Provide the [X, Y] coordinate of the cell's center where the given text is located.  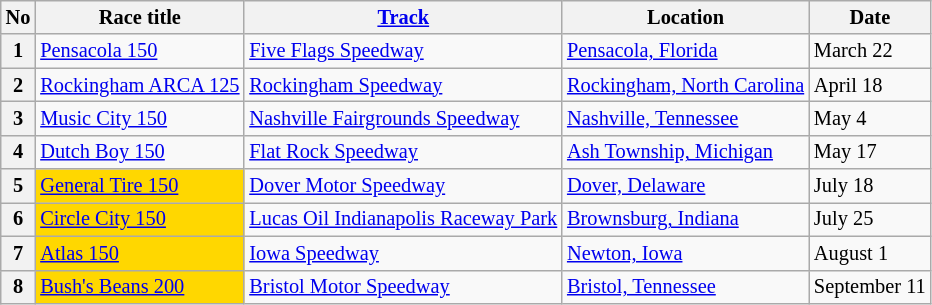
4 [18, 152]
July 25 [870, 219]
Five Flags Speedway [403, 51]
Bristol, Tennessee [686, 287]
July 18 [870, 186]
Dover, Delaware [686, 186]
Atlas 150 [140, 253]
3 [18, 118]
Dover Motor Speedway [403, 186]
Rockingham, North Carolina [686, 85]
1 [18, 51]
7 [18, 253]
Track [403, 17]
Rockingham Speedway [403, 85]
Dutch Boy 150 [140, 152]
8 [18, 287]
Iowa Speedway [403, 253]
Race title [140, 17]
September 11 [870, 287]
April 18 [870, 85]
Lucas Oil Indianapolis Raceway Park [403, 219]
General Tire 150 [140, 186]
5 [18, 186]
2 [18, 85]
Date [870, 17]
May 4 [870, 118]
Nashville, Tennessee [686, 118]
Rockingham ARCA 125 [140, 85]
Circle City 150 [140, 219]
March 22 [870, 51]
Bristol Motor Speedway [403, 287]
Newton, Iowa [686, 253]
Pensacola, Florida [686, 51]
May 17 [870, 152]
August 1 [870, 253]
Brownsburg, Indiana [686, 219]
Flat Rock Speedway [403, 152]
6 [18, 219]
Pensacola 150 [140, 51]
Nashville Fairgrounds Speedway [403, 118]
No [18, 17]
Bush's Beans 200 [140, 287]
Music City 150 [140, 118]
Ash Township, Michigan [686, 152]
Location [686, 17]
